Find where the given text appears and provide that cell's center as [x, y] coordinate. 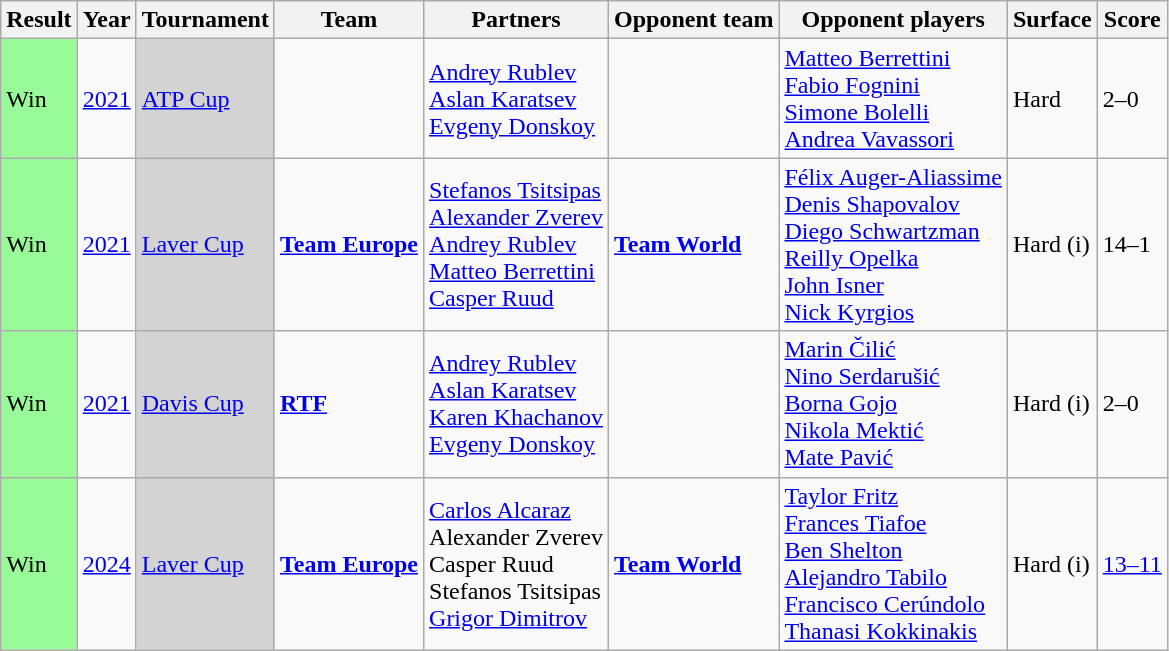
Andrey RublevAslan KaratsevKaren KhachanovEvgeny Donskoy [516, 404]
Partners [516, 20]
Carlos AlcarazAlexander ZverevCasper RuudStefanos TsitsipasGrigor Dimitrov [516, 564]
Score [1132, 20]
Félix Auger-AliassimeDenis ShapovalovDiego SchwartzmanReilly OpelkaJohn IsnerNick Kyrgios [894, 244]
Hard [1052, 98]
Marin ČilićNino SerdarušićBorna GojoNikola MektićMate Pavić [894, 404]
Andrey RublevAslan KaratsevEvgeny Donskoy [516, 98]
Result [39, 20]
Team [348, 20]
ATP Cup [205, 98]
Opponent team [694, 20]
13–11 [1132, 564]
Tournament [205, 20]
Stefanos TsitsipasAlexander ZverevAndrey RublevMatteo BerrettiniCasper Ruud [516, 244]
14–1 [1132, 244]
Matteo BerrettiniFabio FogniniSimone BolelliAndrea Vavassori [894, 98]
Taylor FritzFrances TiafoeBen SheltonAlejandro TabiloFrancisco CerúndoloThanasi Kokkinakis [894, 564]
Year [106, 20]
2024 [106, 564]
RTF [348, 404]
Davis Cup [205, 404]
Opponent players [894, 20]
Surface [1052, 20]
